Determine the [X, Y] coordinate at the center of the cell enclosing the given text.  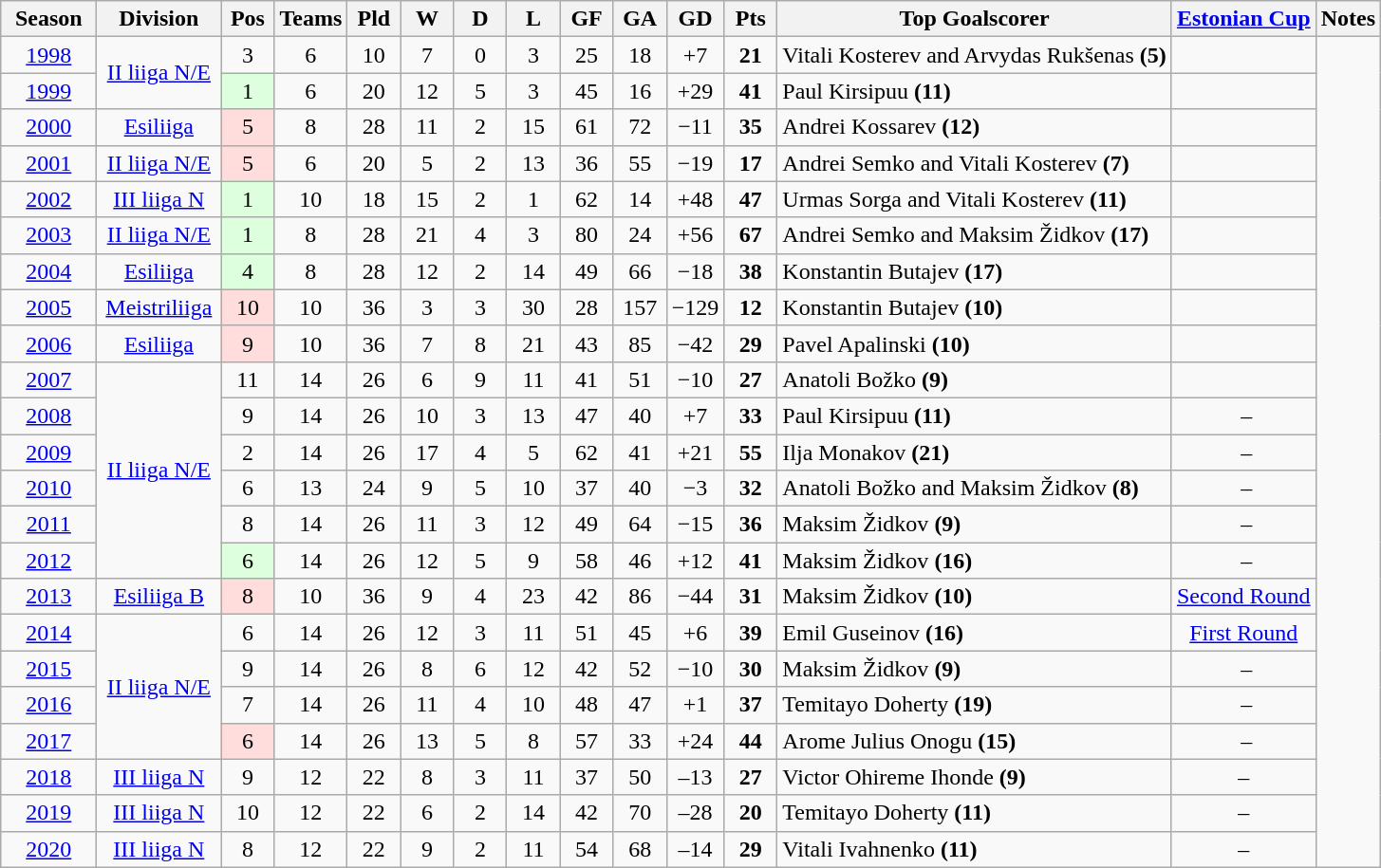
2003 [49, 235]
2015 [49, 669]
46 [640, 561]
Teams [311, 19]
Season [49, 19]
Emil Guseinov (16) [975, 633]
+48 [695, 199]
–14 [695, 849]
52 [640, 669]
+6 [695, 633]
−19 [695, 163]
Pavel Apalinski (10) [975, 343]
Konstantin Butajev (17) [975, 271]
86 [640, 597]
2000 [49, 127]
2019 [49, 813]
2016 [49, 705]
–28 [695, 813]
W [427, 19]
85 [640, 343]
Temitayo Doherty (19) [975, 705]
+12 [695, 561]
+56 [695, 235]
50 [640, 777]
0 [480, 55]
2017 [49, 741]
67 [751, 235]
35 [751, 127]
−44 [695, 597]
23 [533, 597]
D [480, 19]
Urmas Sorga and Vitali Kosterev (11) [975, 199]
2012 [49, 561]
31 [751, 597]
48 [587, 705]
2020 [49, 849]
Anatoli Božko and Maksim Židkov (8) [975, 489]
16 [640, 91]
Top Goalscorer [975, 19]
2006 [49, 343]
Vitali Kosterev and Arvydas Rukšenas (5) [975, 55]
Second Round [1243, 597]
68 [640, 849]
64 [640, 525]
2001 [49, 163]
57 [587, 741]
Maksim Židkov (16) [975, 561]
Meistriliiga [159, 307]
Andrei Kossarev (12) [975, 127]
GF [587, 19]
Arome Julius Onogu (15) [975, 741]
Pts [751, 19]
L [533, 19]
32 [751, 489]
43 [587, 343]
+21 [695, 452]
−3 [695, 489]
Notes [1348, 19]
2009 [49, 452]
1999 [49, 91]
72 [640, 127]
−42 [695, 343]
Esiliiga B [159, 597]
70 [640, 813]
38 [751, 271]
Anatoli Božko (9) [975, 379]
2002 [49, 199]
25 [587, 55]
157 [640, 307]
Ilja Monakov (21) [975, 452]
−18 [695, 271]
66 [640, 271]
–13 [695, 777]
Estonian Cup [1243, 19]
58 [587, 561]
Pld [374, 19]
39 [751, 633]
2008 [49, 416]
Andrei Semko and Vitali Kosterev (7) [975, 163]
61 [587, 127]
2007 [49, 379]
2013 [49, 597]
1998 [49, 55]
GA [640, 19]
−11 [695, 127]
Vitali Ivahnenko (11) [975, 849]
Maksim Židkov (10) [975, 597]
−15 [695, 525]
80 [587, 235]
Pos [248, 19]
Andrei Semko and Maksim Židkov (17) [975, 235]
2004 [49, 271]
2018 [49, 777]
2010 [49, 489]
+29 [695, 91]
GD [695, 19]
+24 [695, 741]
+1 [695, 705]
44 [751, 741]
Victor Ohireme Ihonde (9) [975, 777]
54 [587, 849]
First Round [1243, 633]
2011 [49, 525]
2014 [49, 633]
Konstantin Butajev (10) [975, 307]
2005 [49, 307]
−129 [695, 307]
Division [159, 19]
Temitayo Doherty (11) [975, 813]
